Return the (X, Y) coordinate for the center point of the cell that contains the specified text.  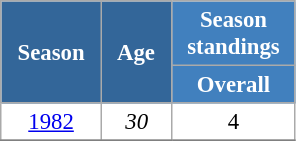
30 (136, 122)
Season (52, 52)
Age (136, 52)
Season standings (234, 34)
4 (234, 122)
Overall (234, 85)
1982 (52, 122)
